Return [x, y] of the center of cell containing provided text 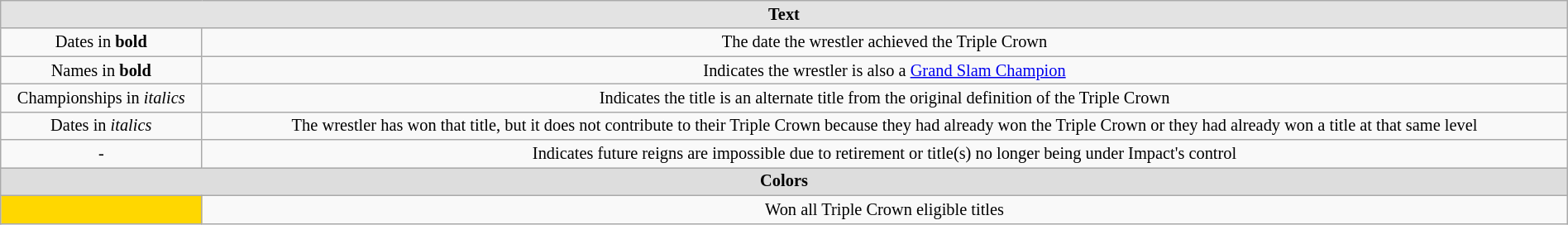
Dates in italics [101, 126]
- [101, 154]
Won all Triple Crown eligible titles [885, 209]
Text [784, 14]
Indicates future reigns are impossible due to retirement or title(s) no longer being under Impact's control [885, 154]
Indicates the title is an alternate title from the original definition of the Triple Crown [885, 98]
Names in bold [101, 70]
The date the wrestler achieved the Triple Crown [885, 42]
Championships in italics [101, 98]
Dates in bold [101, 42]
Indicates the wrestler is also a Grand Slam Champion [885, 70]
Colors [784, 181]
